Output the [x, y] coordinate of the center of the cell containing the given text.  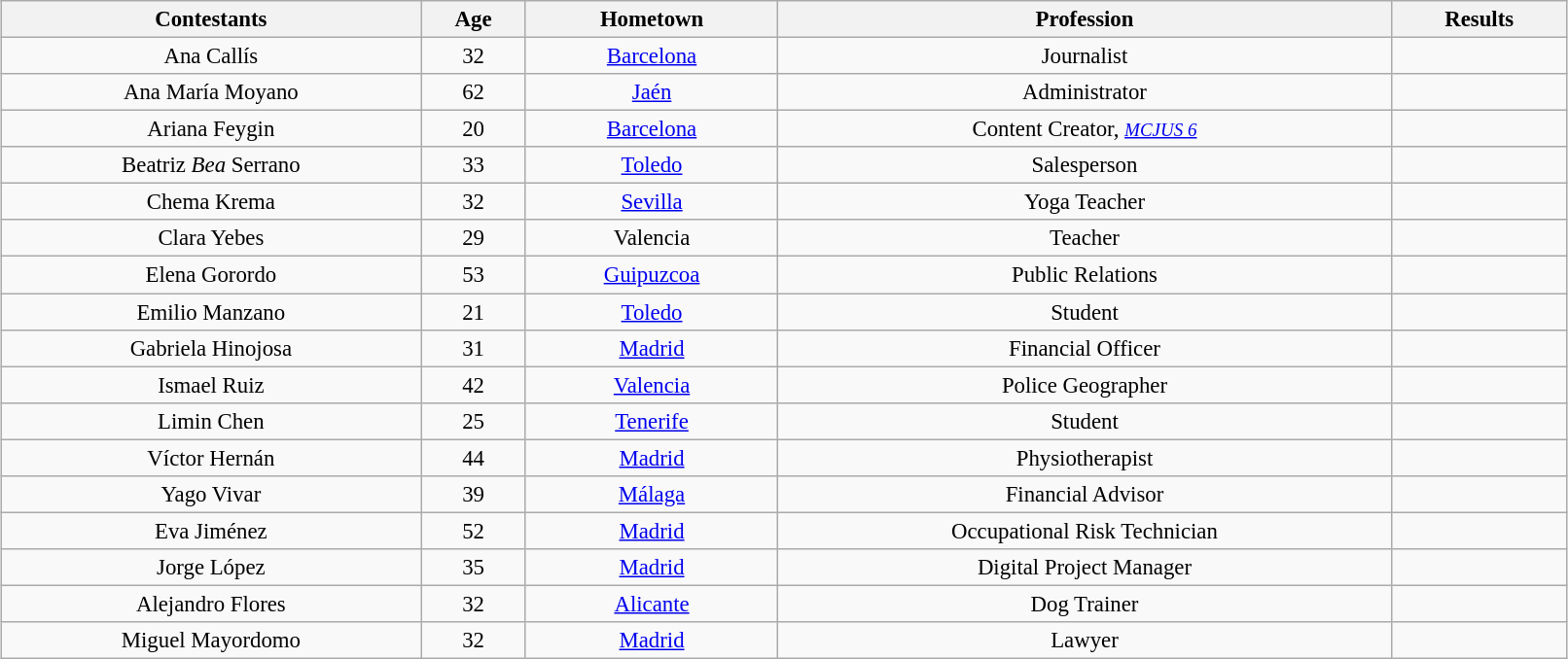
Jorge López [211, 568]
Elena Gorordo [211, 275]
42 [474, 385]
Salesperson [1086, 165]
29 [474, 238]
Financial Advisor [1086, 494]
53 [474, 275]
Contestants [211, 19]
Administrator [1086, 92]
Profession [1086, 19]
Results [1479, 19]
Ana María Moyano [211, 92]
Public Relations [1086, 275]
52 [474, 531]
Physiotherapist [1086, 458]
25 [474, 421]
Age [474, 19]
Jaén [652, 92]
Journalist [1086, 55]
Miguel Mayordomo [211, 641]
Teacher [1086, 238]
Yago Vivar [211, 494]
33 [474, 165]
Lawyer [1086, 641]
Police Geographer [1086, 385]
62 [474, 92]
Yoga Teacher [1086, 202]
21 [474, 312]
Limin Chen [211, 421]
Hometown [652, 19]
Víctor Hernán [211, 458]
Alicante [652, 604]
Sevilla [652, 202]
44 [474, 458]
Alejandro Flores [211, 604]
Gabriela Hinojosa [211, 348]
Ismael Ruiz [211, 385]
Financial Officer [1086, 348]
31 [474, 348]
35 [474, 568]
Clara Yebes [211, 238]
Ana Callís [211, 55]
Chema Krema [211, 202]
Eva Jiménez [211, 531]
Málaga [652, 494]
39 [474, 494]
Dog Trainer [1086, 604]
20 [474, 129]
Digital Project Manager [1086, 568]
Emilio Manzano [211, 312]
Tenerife [652, 421]
Guipuzcoa [652, 275]
Beatriz Bea Serrano [211, 165]
Content Creator, MCJUS 6 [1086, 129]
Occupational Risk Technician [1086, 531]
Ariana Feygin [211, 129]
